Provide the [x, y] coordinate of the cell's center where the given text is located.  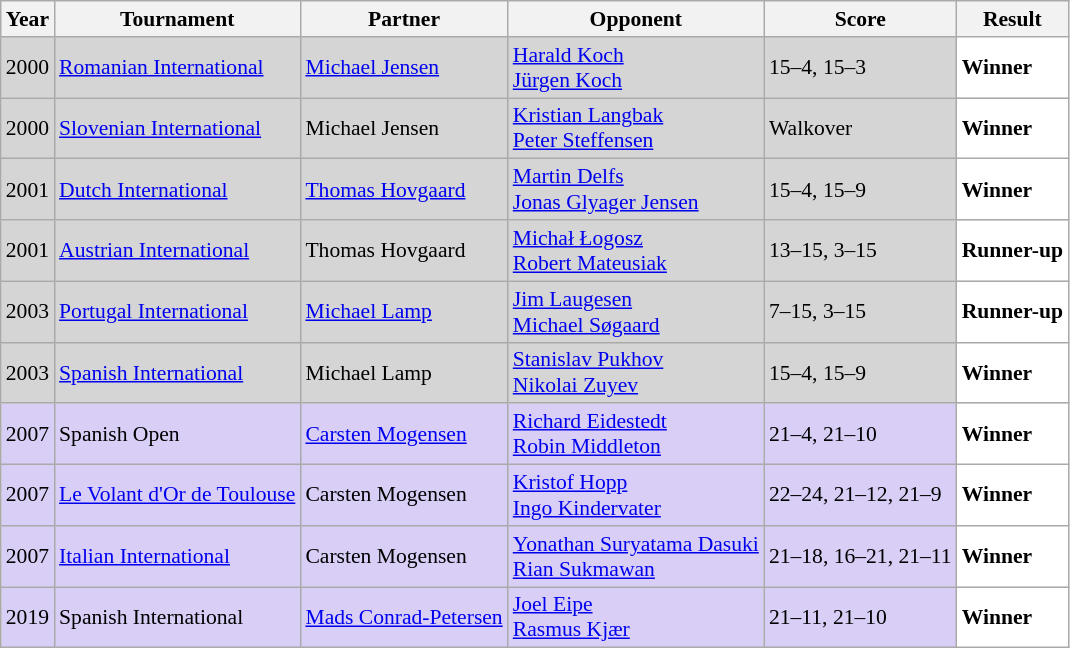
Italian International [177, 556]
Score [860, 19]
Walkover [860, 128]
Harald Koch Jürgen Koch [636, 68]
Opponent [636, 19]
Mads Conrad-Petersen [404, 618]
22–24, 21–12, 21–9 [860, 496]
Richard Eidestedt Robin Middleton [636, 434]
Jim Laugesen Michael Søgaard [636, 312]
Stanislav Pukhov Nikolai Zuyev [636, 372]
Spanish Open [177, 434]
Slovenian International [177, 128]
21–18, 16–21, 21–11 [860, 556]
Le Volant d'Or de Toulouse [177, 496]
Year [28, 19]
Kristian Langbak Peter Steffensen [636, 128]
Martin Delfs Jonas Glyager Jensen [636, 190]
2019 [28, 618]
Austrian International [177, 250]
Partner [404, 19]
21–11, 21–10 [860, 618]
Michał Łogosz Robert Mateusiak [636, 250]
7–15, 3–15 [860, 312]
Portugal International [177, 312]
Kristof Hopp Ingo Kindervater [636, 496]
13–15, 3–15 [860, 250]
15–4, 15–3 [860, 68]
Romanian International [177, 68]
Yonathan Suryatama Dasuki Rian Sukmawan [636, 556]
Dutch International [177, 190]
Result [1012, 19]
Tournament [177, 19]
21–4, 21–10 [860, 434]
Joel Eipe Rasmus Kjær [636, 618]
